Find where the given text appears and provide that cell's center as (X, Y) coordinate. 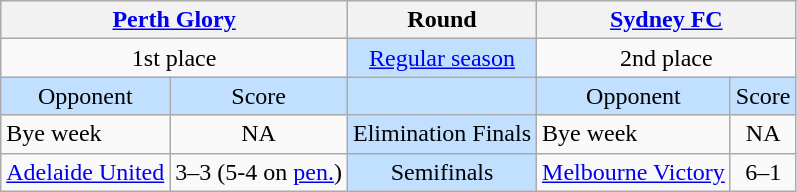
Adelaide United (86, 172)
3–3 (5-4 on pen.) (259, 172)
Regular season (442, 58)
Sydney FC (667, 20)
6–1 (763, 172)
Round (442, 20)
Elimination Finals (442, 134)
2nd place (667, 58)
Semifinals (442, 172)
Perth Glory (174, 20)
Melbourne Victory (634, 172)
1st place (174, 58)
